From the cell containing the given text, extract its center point as (x, y) coordinate. 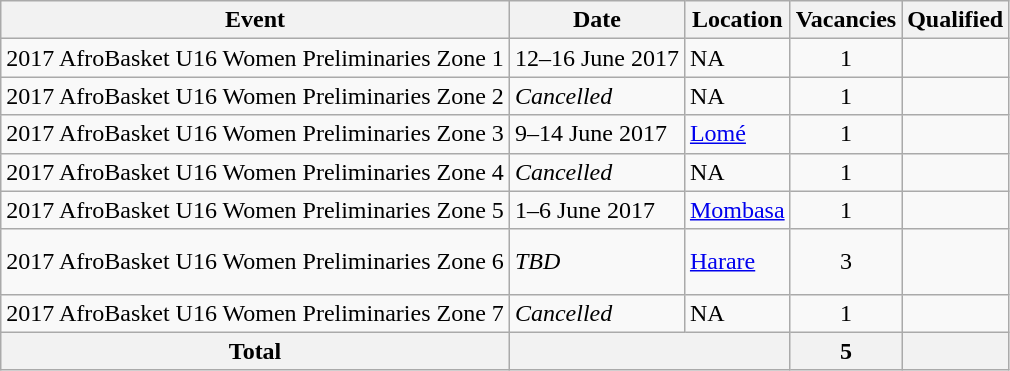
9–14 June 2017 (596, 134)
Date (596, 20)
2017 AfroBasket U16 Women Preliminaries Zone 4 (256, 172)
2017 AfroBasket U16 Women Preliminaries Zone 1 (256, 58)
Event (256, 20)
2017 AfroBasket U16 Women Preliminaries Zone 2 (256, 96)
TBD (596, 262)
Total (256, 351)
12–16 June 2017 (596, 58)
Lomé (737, 134)
3 (846, 262)
Harare (737, 262)
Location (737, 20)
Vacancies (846, 20)
2017 AfroBasket U16 Women Preliminaries Zone 7 (256, 313)
2017 AfroBasket U16 Women Preliminaries Zone 3 (256, 134)
2017 AfroBasket U16 Women Preliminaries Zone 5 (256, 210)
5 (846, 351)
2017 AfroBasket U16 Women Preliminaries Zone 6 (256, 262)
Qualified (956, 20)
Mombasa (737, 210)
1–6 June 2017 (596, 210)
